From the cell containing the given text, extract its center point as [x, y] coordinate. 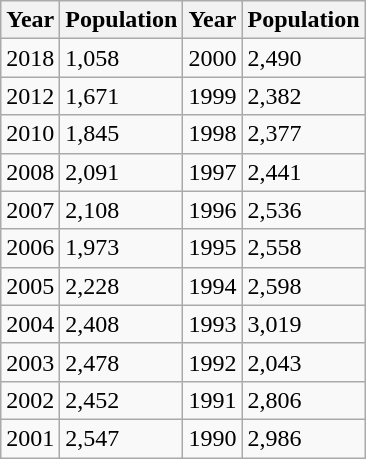
2,377 [304, 134]
2,441 [304, 172]
2005 [30, 286]
2,108 [122, 210]
2,382 [304, 96]
1,058 [122, 58]
2002 [30, 400]
1996 [212, 210]
1995 [212, 248]
1992 [212, 362]
2,452 [122, 400]
2,598 [304, 286]
1998 [212, 134]
2,806 [304, 400]
2,478 [122, 362]
2001 [30, 438]
2,536 [304, 210]
2,228 [122, 286]
1997 [212, 172]
2018 [30, 58]
1990 [212, 438]
2,986 [304, 438]
2000 [212, 58]
2012 [30, 96]
2004 [30, 324]
1999 [212, 96]
2007 [30, 210]
2008 [30, 172]
1991 [212, 400]
2006 [30, 248]
2,490 [304, 58]
2,408 [122, 324]
1994 [212, 286]
2,091 [122, 172]
2,547 [122, 438]
2010 [30, 134]
2,558 [304, 248]
1,845 [122, 134]
2003 [30, 362]
1993 [212, 324]
3,019 [304, 324]
1,973 [122, 248]
1,671 [122, 96]
2,043 [304, 362]
